Search for the cell housing the specified text and yield its [x, y] center coordinate. 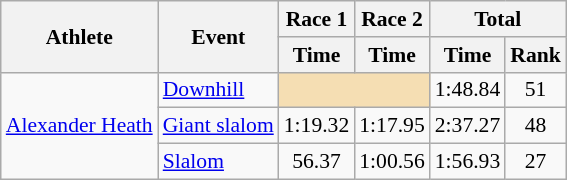
2:37.27 [468, 126]
Total [498, 19]
1:17.95 [392, 126]
56.37 [316, 162]
Race 1 [316, 19]
Alexander Heath [80, 126]
Race 2 [392, 19]
Rank [536, 55]
27 [536, 162]
Downhill [218, 90]
Giant slalom [218, 126]
1:19.32 [316, 126]
Slalom [218, 162]
Event [218, 36]
51 [536, 90]
Athlete [80, 36]
48 [536, 126]
1:56.93 [468, 162]
1:48.84 [468, 90]
1:00.56 [392, 162]
